Identify which cell holds the provided text, then report its (X, Y) central coordinate. 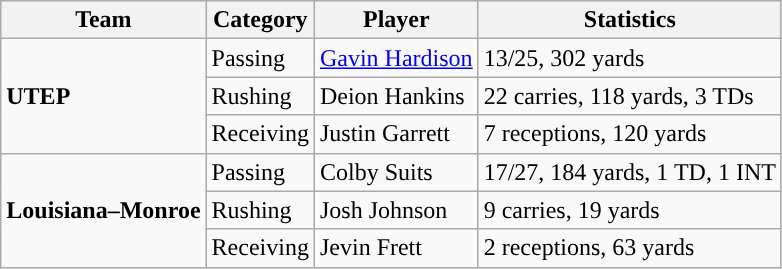
Gavin Hardison (396, 58)
UTEP (104, 96)
2 receptions, 63 yards (630, 248)
Category (260, 20)
9 carries, 19 yards (630, 210)
Justin Garrett (396, 134)
22 carries, 118 yards, 3 TDs (630, 96)
13/25, 302 yards (630, 58)
7 receptions, 120 yards (630, 134)
Statistics (630, 20)
Colby Suits (396, 172)
Deion Hankins (396, 96)
Player (396, 20)
Team (104, 20)
Josh Johnson (396, 210)
Jevin Frett (396, 248)
17/27, 184 yards, 1 TD, 1 INT (630, 172)
Louisiana–Monroe (104, 210)
